Pinpoint the cell where the given text exists, returning its [X, Y] midpoint coordinate. 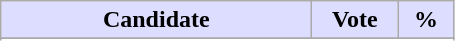
Candidate [156, 20]
Vote [355, 20]
% [426, 20]
